Return the [X, Y] coordinate for the center point of the cell that contains the specified text.  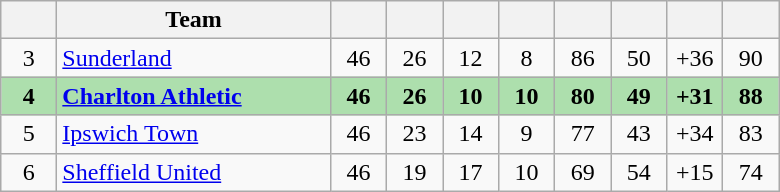
17 [470, 172]
86 [583, 58]
Sheffield United [194, 172]
+31 [695, 96]
Ipswich Town [194, 134]
Charlton Athletic [194, 96]
8 [527, 58]
54 [639, 172]
23 [414, 134]
83 [751, 134]
90 [751, 58]
19 [414, 172]
69 [583, 172]
+36 [695, 58]
49 [639, 96]
4 [29, 96]
50 [639, 58]
14 [470, 134]
Team [194, 20]
88 [751, 96]
5 [29, 134]
9 [527, 134]
Sunderland [194, 58]
80 [583, 96]
+15 [695, 172]
+34 [695, 134]
12 [470, 58]
77 [583, 134]
43 [639, 134]
6 [29, 172]
3 [29, 58]
74 [751, 172]
